Detect which cell encompasses the target text, then output its (x, y) center coordinate. 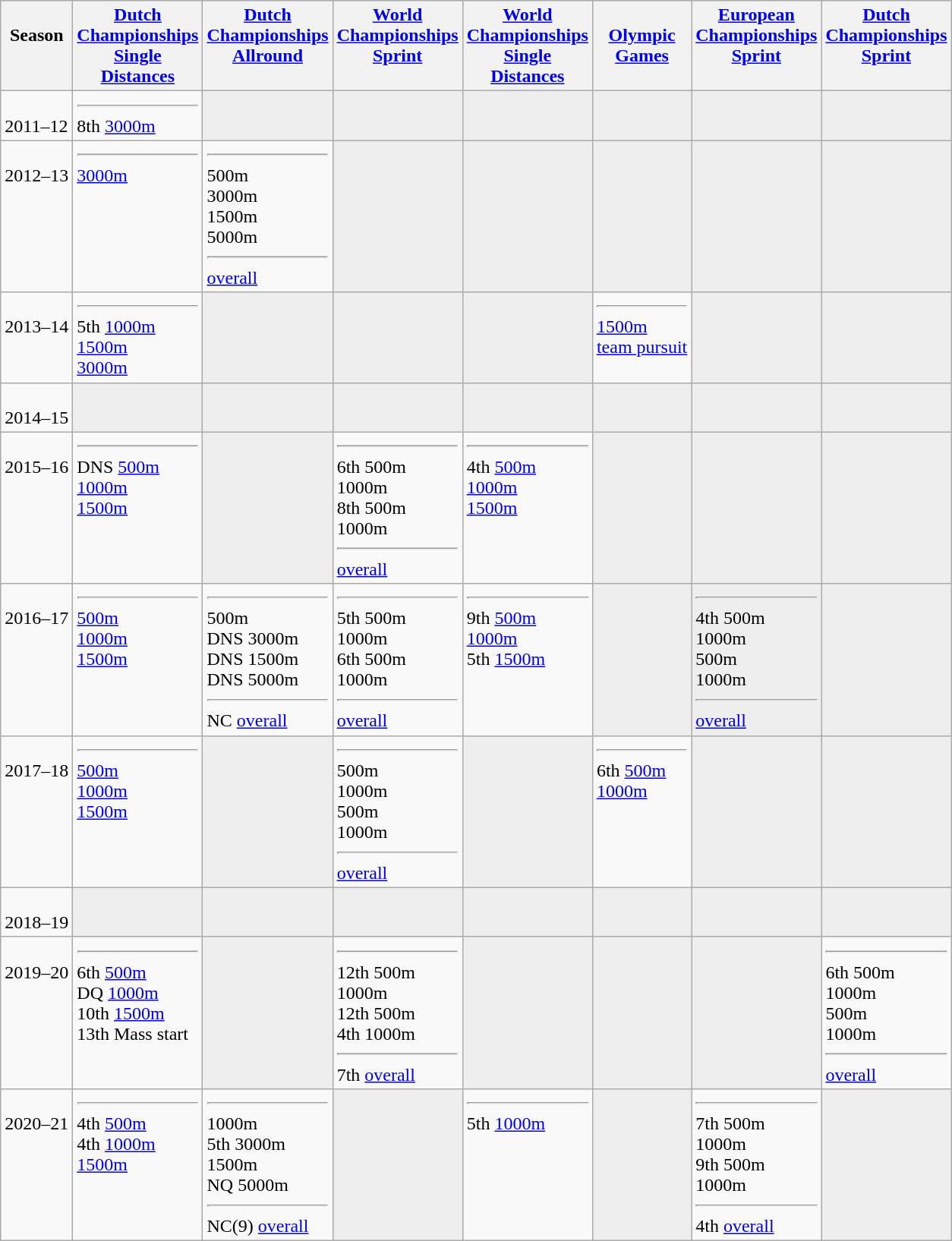
World Championships Single Distances (527, 46)
5th 500m 1000m 6th 500m 1000m overall (398, 660)
2013–14 (36, 337)
4th 500m 1000m 1500m (527, 508)
12th 500m 1000m 12th 500m 4th 1000m 7th overall (398, 1013)
8th 3000m (138, 115)
500m 3000m 1500m 5000m overall (267, 216)
2015–16 (36, 508)
4th 500m 1000m 500m 1000m overall (756, 660)
World Championships Sprint (398, 46)
2018–19 (36, 912)
2017–18 (36, 811)
500m 1000m 500m 1000m overall (398, 811)
7th 500m 1000m 9th 500m 1000m 4th overall (756, 1164)
2014–15 (36, 407)
2012–13 (36, 216)
2016–17 (36, 660)
European Championships Sprint (756, 46)
6th 500m DQ 1000m 10th 1500m 13th Mass start (138, 1013)
1000m 5th 3000m 1500m NQ 5000m NC(9) overall (267, 1164)
Dutch Championships Single Distances (138, 46)
2020–21 (36, 1164)
Olympic Games (641, 46)
Dutch Championships Allround (267, 46)
3000m (138, 216)
5th 1000m (527, 1164)
5th 1000m 1500m 3000m (138, 337)
Season (36, 46)
500m DNS 3000m DNS 1500m DNS 5000m NC overall (267, 660)
1500m team pursuit (641, 337)
2011–12 (36, 115)
2019–20 (36, 1013)
DNS 500m 1000m 1500m (138, 508)
6th 500m 1000m 500m 1000m overall (887, 1013)
4th 500m 4th 1000m 1500m (138, 1164)
Dutch Championships Sprint (887, 46)
9th 500m 1000m 5th 1500m (527, 660)
6th 500m 1000m (641, 811)
6th 500m 1000m 8th 500m 1000m overall (398, 508)
